Search for the cell housing the specified text and yield its [x, y] center coordinate. 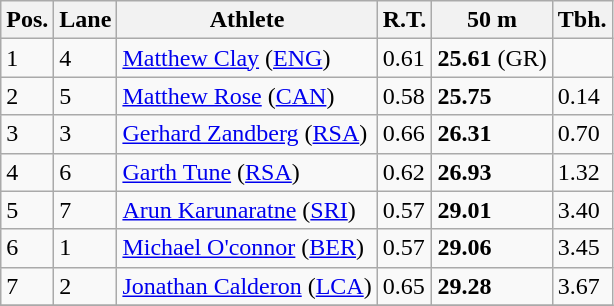
0.58 [404, 96]
26.93 [492, 172]
Tbh. [582, 20]
29.06 [492, 248]
Matthew Rose (CAN) [247, 96]
0.70 [582, 134]
Matthew Clay (ENG) [247, 58]
Lane [86, 20]
3.40 [582, 210]
Gerhard Zandberg (RSA) [247, 134]
26.31 [492, 134]
Jonathan Calderon (LCA) [247, 286]
25.75 [492, 96]
29.28 [492, 286]
0.61 [404, 58]
29.01 [492, 210]
0.62 [404, 172]
0.65 [404, 286]
1.32 [582, 172]
3.45 [582, 248]
0.66 [404, 134]
3.67 [582, 286]
Pos. [28, 20]
25.61 (GR) [492, 58]
50 m [492, 20]
Arun Karunaratne (SRI) [247, 210]
R.T. [404, 20]
Garth Tune (RSA) [247, 172]
Athlete [247, 20]
Michael O'connor (BER) [247, 248]
0.14 [582, 96]
